Search for the cell housing the specified text and yield its (x, y) center coordinate. 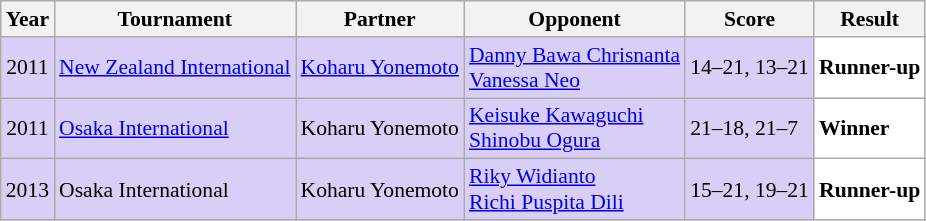
2013 (28, 190)
14–21, 13–21 (750, 68)
15–21, 19–21 (750, 190)
Result (870, 19)
Opponent (574, 19)
21–18, 21–7 (750, 128)
Tournament (174, 19)
Score (750, 19)
Keisuke Kawaguchi Shinobu Ogura (574, 128)
Winner (870, 128)
Riky Widianto Richi Puspita Dili (574, 190)
New Zealand International (174, 68)
Danny Bawa Chrisnanta Vanessa Neo (574, 68)
Year (28, 19)
Partner (380, 19)
